From the cell containing the given text, extract its center point as [X, Y] coordinate. 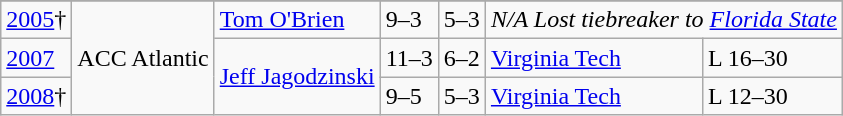
L 12–30 [773, 96]
9–3 [409, 20]
2008† [36, 96]
Jeff Jagodzinski [297, 77]
11–3 [409, 58]
2007 [36, 58]
N/A Lost tiebreaker to Florida State [664, 20]
9–5 [409, 96]
Tom O'Brien [297, 20]
L 16–30 [773, 58]
6–2 [462, 58]
2005† [36, 20]
ACC Atlantic [143, 58]
